Output the (x, y) coordinate of the center of the cell containing the given text.  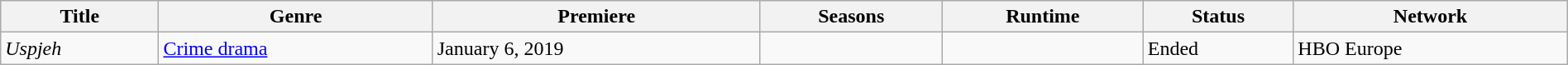
Status (1218, 17)
HBO Europe (1431, 48)
Runtime (1042, 17)
Uspjeh (79, 48)
Seasons (851, 17)
Genre (296, 17)
Premiere (596, 17)
January 6, 2019 (596, 48)
Ended (1218, 48)
Crime drama (296, 48)
Network (1431, 17)
Title (79, 17)
